Scan for the cell matching the given text and deliver its (X, Y) coordinate at center. 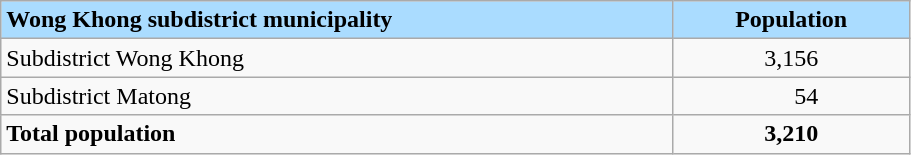
Subdistrict Wong Khong (337, 58)
3,156 (791, 58)
Wong Khong subdistrict municipality (337, 20)
3,210 (791, 134)
Total population (337, 134)
Subdistrict Matong (337, 96)
Population (791, 20)
54 (791, 96)
